Locate the cell with the specified text and output its [X, Y] center coordinate. 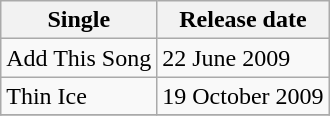
Thin Ice [79, 96]
Add This Song [79, 58]
22 June 2009 [243, 58]
Single [79, 20]
Release date [243, 20]
19 October 2009 [243, 96]
